Output the (X, Y) coordinate of the center of the cell containing the given text.  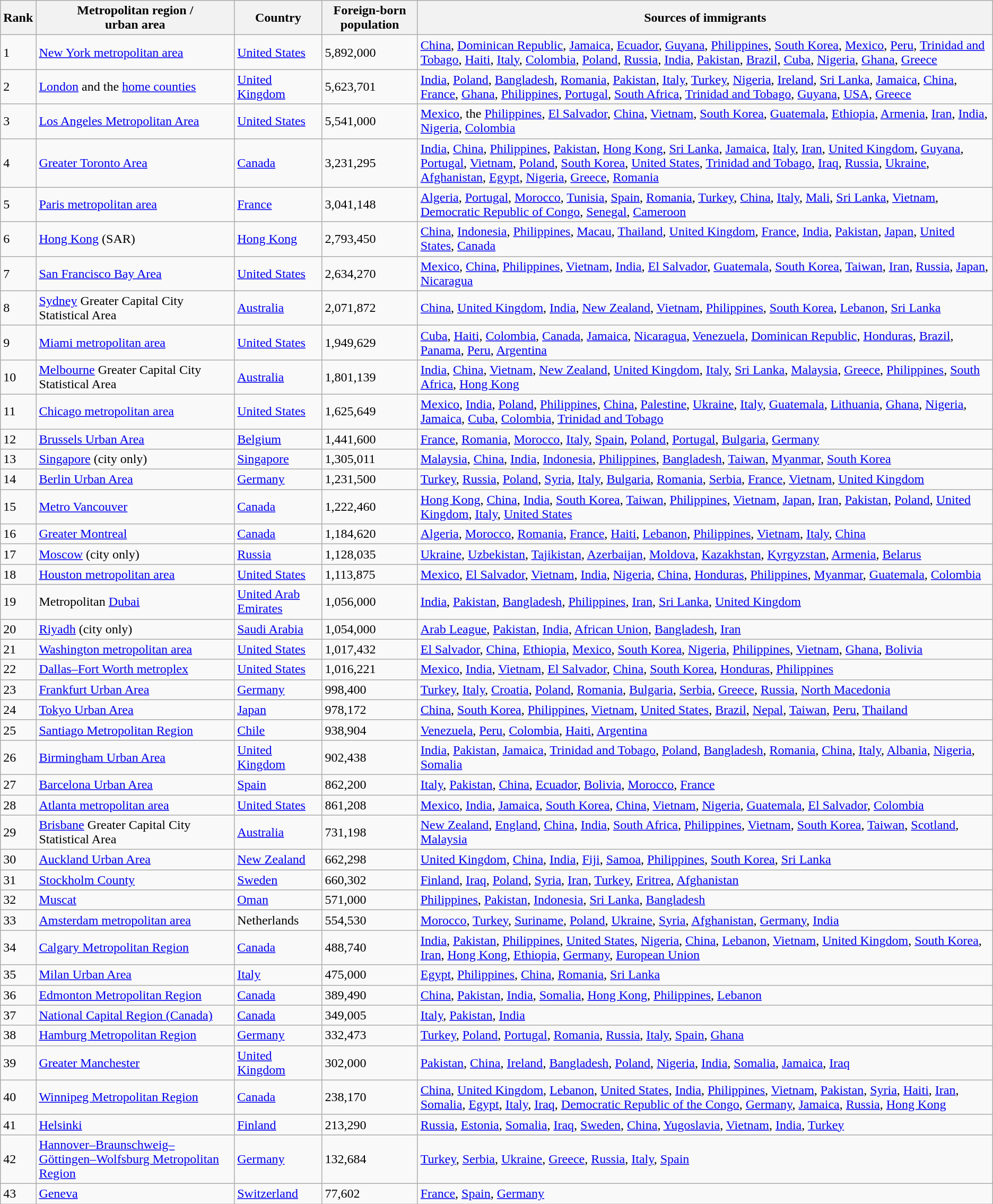
Finland (278, 1124)
35 (18, 975)
488,740 (370, 947)
Winnipeg Metropolitan Region (135, 1097)
Edmonton Metropolitan Region (135, 995)
861,208 (370, 805)
77,602 (370, 1193)
2,071,872 (370, 308)
731,198 (370, 833)
475,000 (370, 975)
Washington metropolitan area (135, 649)
Pakistan, China, Ireland, Bangladesh, Poland, Nigeria, India, Somalia, Jamaica, Iraq (705, 1063)
Turkey, Italy, Croatia, Poland, Romania, Bulgaria, Serbia, Greece, Russia, North Macedonia (705, 690)
Amsterdam metropolitan area (135, 920)
New Zealand (278, 860)
1,054,000 (370, 629)
3,041,148 (370, 205)
Sweden (278, 880)
7 (18, 274)
1,184,620 (370, 534)
Mexico, India, Jamaica, South Korea, China, Vietnam, Nigeria, Guatemala, El Salvador, Colombia (705, 805)
Geneva (135, 1193)
Mexico, India, Vietnam, El Salvador, China, South Korea, Honduras, Philippines (705, 669)
Russia (278, 554)
27 (18, 784)
11 (18, 412)
Metropolitan Dubai (135, 601)
Stockholm County (135, 880)
22 (18, 669)
Miami metropolitan area (135, 343)
Milan Urban Area (135, 975)
18 (18, 574)
26 (18, 757)
662,298 (370, 860)
Hong Kong (278, 239)
34 (18, 947)
Egypt, Philippines, China, Romania, Sri Lanka (705, 975)
32 (18, 900)
Morocco, Turkey, Suriname, Poland, Ukraine, Syria, Afghanistan, Germany, India (705, 920)
Mexico, China, Philippines, Vietnam, India, El Salvador, Guatemala, South Korea, Taiwan, Iran, Russia, Japan, Nicaragua (705, 274)
332,473 (370, 1035)
Birmingham Urban Area (135, 757)
14 (18, 479)
India, Pakistan, Bangladesh, Philippines, Iran, Sri Lanka, United Kingdom (705, 601)
862,200 (370, 784)
1,625,649 (370, 412)
Italy, Pakistan, China, Ecuador, Bolivia, Morocco, France (705, 784)
Greater Manchester (135, 1063)
3 (18, 121)
National Capital Region (Canada) (135, 1015)
Hong Kong, China, India, South Korea, Taiwan, Philippines, Vietnam, Japan, Iran, Pakistan, Poland, United Kingdom, Italy, United States (705, 507)
Netherlands (278, 920)
5,623,701 (370, 87)
Tokyo Urban Area (135, 710)
42 (18, 1159)
1,017,432 (370, 649)
19 (18, 601)
London and the home counties (135, 87)
36 (18, 995)
23 (18, 690)
Ukraine, Uzbekistan, Tajikistan, Azerbaijan, Moldova, Kazakhstan, Kyrgyzstan, Armenia, Belarus (705, 554)
1,128,035 (370, 554)
39 (18, 1063)
41 (18, 1124)
5 (18, 205)
37 (18, 1015)
Berlin Urban Area (135, 479)
Brisbane Greater Capital City Statistical Area (135, 833)
India, Pakistan, Jamaica, Trinidad and Tobago, Poland, Bangladesh, Romania, China, Italy, Albania, Nigeria, Somalia (705, 757)
Rank (18, 18)
Switzerland (278, 1193)
43 (18, 1193)
France, Spain, Germany (705, 1193)
Chile (278, 730)
3,231,295 (370, 163)
2,793,450 (370, 239)
2 (18, 87)
Hannover–Braunschweig–Göttingen–Wolfsburg Metropolitan Region (135, 1159)
25 (18, 730)
938,904 (370, 730)
40 (18, 1097)
Chicago metropolitan area (135, 412)
28 (18, 805)
571,000 (370, 900)
Sydney Greater Capital City Statistical Area (135, 308)
24 (18, 710)
Singapore (278, 459)
Melbourne Greater Capital City Statistical Area (135, 377)
China, Pakistan, India, Somalia, Hong Kong, Philippines, Lebanon (705, 995)
29 (18, 833)
Mexico, El Salvador, Vietnam, India, Nigeria, China, Honduras, Philippines, Myanmar, Guatemala, Colombia (705, 574)
Singapore (city only) (135, 459)
Arab League, Pakistan, India, African Union, Bangladesh, Iran (705, 629)
Turkey, Poland, Portugal, Romania, Russia, Italy, Spain, Ghana (705, 1035)
Metropolitan region /urban area (135, 18)
China, South Korea, Philippines, Vietnam, United States, Brazil, Nepal, Taiwan, Peru, Thailand (705, 710)
1,801,139 (370, 377)
349,005 (370, 1015)
Houston metropolitan area (135, 574)
1,016,221 (370, 669)
1 (18, 52)
Greater Toronto Area (135, 163)
13 (18, 459)
Moscow (city only) (135, 554)
238,170 (370, 1097)
2,634,270 (370, 274)
31 (18, 880)
21 (18, 649)
Hong Kong (SAR) (135, 239)
302,000 (370, 1063)
Turkey, Serbia, Ukraine, Greece, Russia, Italy, Spain (705, 1159)
5,892,000 (370, 52)
12 (18, 439)
United Kingdom, China, India, Fiji, Samoa, Philippines, South Korea, Sri Lanka (705, 860)
1,113,875 (370, 574)
New Zealand, England, China, India, South Africa, Philippines, Vietnam, South Korea, Taiwan, Scotland, Malaysia (705, 833)
Foreign-born population (370, 18)
Saudi Arabia (278, 629)
Dallas–Fort Worth metroplex (135, 669)
Algeria, Portugal, Morocco, Tunisia, Spain, Romania, Turkey, China, Italy, Mali, Sri Lanka, Vietnam, Democratic Republic of Congo, Senegal, Cameroon (705, 205)
Turkey, Russia, Poland, Syria, Italy, Bulgaria, Romania, Serbia, France, Vietnam, United Kingdom (705, 479)
389,490 (370, 995)
1,231,500 (370, 479)
902,438 (370, 757)
Sources of immigrants (705, 18)
Russia, Estonia, Somalia, Iraq, Sweden, China, Yugoslavia, Vietnam, India, Turkey (705, 1124)
16 (18, 534)
132,684 (370, 1159)
Italy, Pakistan, India (705, 1015)
Mexico, the Philippines, El Salvador, China, Vietnam, South Korea, Guatemala, Ethiopia, Armenia, Iran, India, Nigeria, Colombia (705, 121)
Japan (278, 710)
17 (18, 554)
978,172 (370, 710)
Oman (278, 900)
1,949,629 (370, 343)
6 (18, 239)
France (278, 205)
Brussels Urban Area (135, 439)
Santiago Metropolitan Region (135, 730)
1,056,000 (370, 601)
Calgary Metropolitan Region (135, 947)
33 (18, 920)
Finland, Iraq, Poland, Syria, Iran, Turkey, Eritrea, Afghanistan (705, 880)
New York metropolitan area (135, 52)
Muscat (135, 900)
San Francisco Bay Area (135, 274)
Paris metropolitan area (135, 205)
38 (18, 1035)
Atlanta metropolitan area (135, 805)
France, Romania, Morocco, Italy, Spain, Poland, Portugal, Bulgaria, Germany (705, 439)
Italy (278, 975)
660,302 (370, 880)
Los Angeles Metropolitan Area (135, 121)
Belgium (278, 439)
Riyadh (city only) (135, 629)
Auckland Urban Area (135, 860)
Frankfurt Urban Area (135, 690)
El Salvador, China, Ethiopia, Mexico, South Korea, Nigeria, Philippines, Vietnam, Ghana, Bolivia (705, 649)
20 (18, 629)
15 (18, 507)
5,541,000 (370, 121)
554,530 (370, 920)
998,400 (370, 690)
Philippines, Pakistan, Indonesia, Sri Lanka, Bangladesh (705, 900)
Metro Vancouver (135, 507)
Hamburg Metropolitan Region (135, 1035)
Barcelona Urban Area (135, 784)
China, Indonesia, Philippines, Macau, Thailand, United Kingdom, France, India, Pakistan, Japan, United States, Canada (705, 239)
Spain (278, 784)
1,222,460 (370, 507)
1,305,011 (370, 459)
10 (18, 377)
Helsinki (135, 1124)
30 (18, 860)
Cuba, Haiti, Colombia, Canada, Jamaica, Nicaragua, Venezuela, Dominican Republic, Honduras, Brazil, Panama, Peru, Argentina (705, 343)
United Arab Emirates (278, 601)
9 (18, 343)
8 (18, 308)
India, China, Vietnam, New Zealand, United Kingdom, Italy, Sri Lanka, Malaysia, Greece, Philippines, South Africa, Hong Kong (705, 377)
Malaysia, China, India, Indonesia, Philippines, Bangladesh, Taiwan, Myanmar, South Korea (705, 459)
Country (278, 18)
1,441,600 (370, 439)
Greater Montreal (135, 534)
Venezuela, Peru, Colombia, Haiti, Argentina (705, 730)
4 (18, 163)
Algeria, Morocco, Romania, France, Haiti, Lebanon, Philippines, Vietnam, Italy, China (705, 534)
China, United Kingdom, India, New Zealand, Vietnam, Philippines, South Korea, Lebanon, Sri Lanka (705, 308)
213,290 (370, 1124)
